Capture the cell that displays the provided text and extract its (x, y) central coordinate. 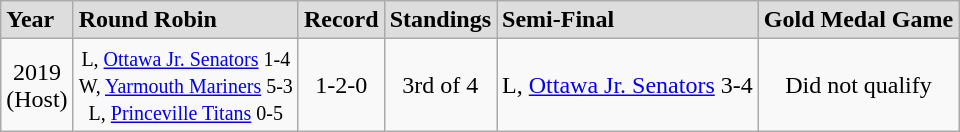
1-2-0 (341, 85)
Did not qualify (858, 85)
L, Ottawa Jr. Senators 3-4 (628, 85)
3rd of 4 (440, 85)
2019(Host) (37, 85)
Round Robin (186, 20)
Standings (440, 20)
Gold Medal Game (858, 20)
Semi-Final (628, 20)
Record (341, 20)
L, Ottawa Jr. Senators 1-4W, Yarmouth Mariners 5-3L, Princeville Titans 0-5 (186, 85)
Year (37, 20)
